Determine the [x, y] coordinate at the center of the cell enclosing the given text.  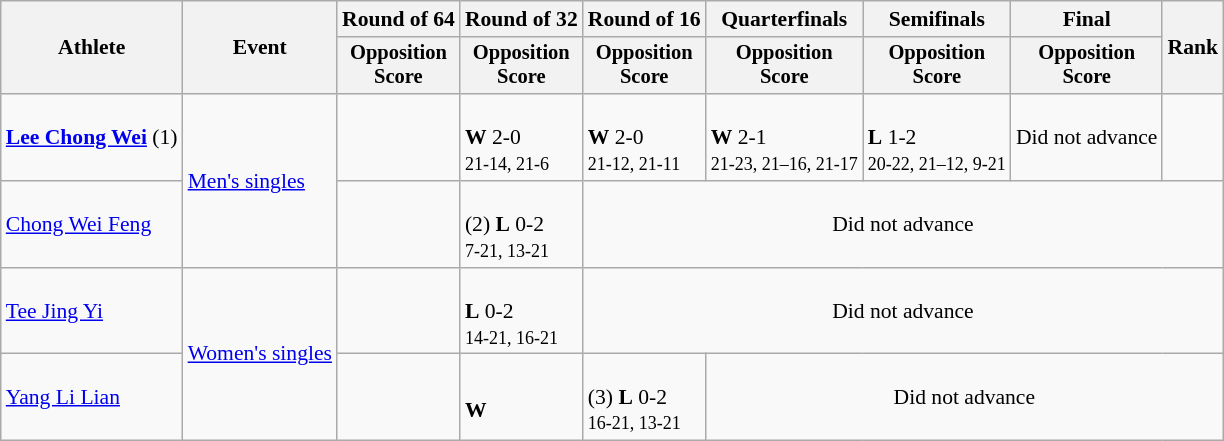
Lee Chong Wei (1) [92, 138]
Event [260, 48]
Round of 32 [522, 19]
Semifinals [937, 19]
L 0-214-21, 16-21 [522, 312]
Tee Jing Yi [92, 312]
Athlete [92, 48]
Rank [1192, 48]
Final [1087, 19]
Yang Li Lian [92, 398]
Chong Wei Feng [92, 224]
W 2-021-12, 21-11 [644, 138]
Women's singles [260, 354]
W [522, 398]
L 1-220-22, 21–12, 9-21 [937, 138]
Quarterfinals [784, 19]
Round of 16 [644, 19]
Men's singles [260, 180]
W 2-021-14, 21-6 [522, 138]
(2) L 0-27-21, 13-21 [522, 224]
Round of 64 [398, 19]
(3) L 0-216-21, 13-21 [644, 398]
W 2-121-23, 21–16, 21-17 [784, 138]
